Extract the (X, Y) coordinate from the center of the cell holding the provided text.  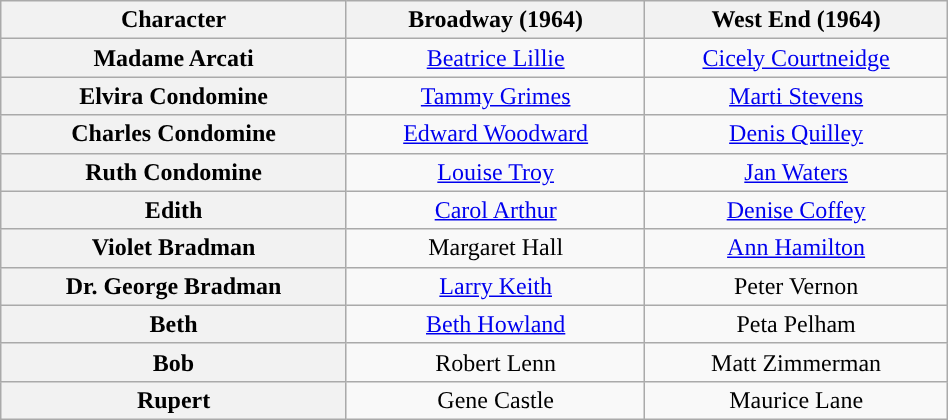
Beatrice Lillie (496, 58)
Carol Arthur (496, 210)
Tammy Grimes (496, 96)
Dr. George Bradman (174, 286)
Maurice Lane (796, 400)
Character (174, 20)
Robert Lenn (496, 362)
Charles Condomine (174, 134)
Rupert (174, 400)
Broadway (1964) (496, 20)
Denis Quilley (796, 134)
Ann Hamilton (796, 248)
Louise Troy (496, 172)
Edward Woodward (496, 134)
Denise Coffey (796, 210)
Elvira Condomine (174, 96)
Beth (174, 324)
Jan Waters (796, 172)
Matt Zimmerman (796, 362)
Edith (174, 210)
Margaret Hall (496, 248)
Marti Stevens (796, 96)
Cicely Courtneidge (796, 58)
Gene Castle (496, 400)
Larry Keith (496, 286)
Madame Arcati (174, 58)
Peta Pelham (796, 324)
West End (1964) (796, 20)
Violet Bradman (174, 248)
Ruth Condomine (174, 172)
Bob (174, 362)
Peter Vernon (796, 286)
Beth Howland (496, 324)
